From the cell containing the given text, extract its center point as [x, y] coordinate. 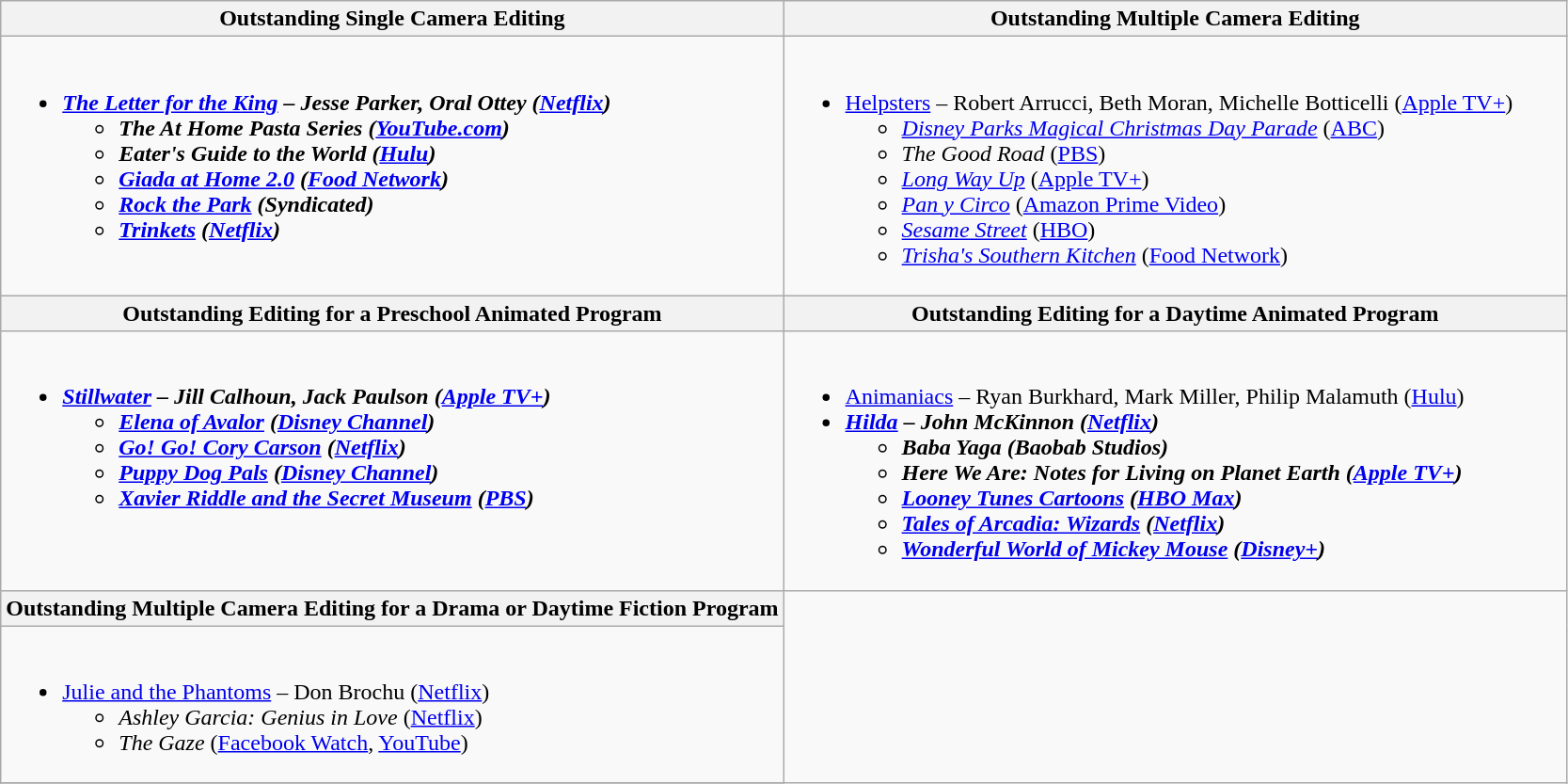
Outstanding Editing for a Preschool Animated Program [392, 313]
Outstanding Multiple Camera Editing for a Drama or Daytime Fiction Program [392, 608]
Outstanding Single Camera Editing [392, 19]
Julie and the Phantoms – Don Brochu (Netflix)Ashley Garcia: Genius in Love (Netflix)The Gaze (Facebook Watch, YouTube) [392, 704]
Outstanding Editing for a Daytime Animated Program [1175, 313]
Outstanding Multiple Camera Editing [1175, 19]
